Pinpoint the cell where the given text exists, returning its (X, Y) midpoint coordinate. 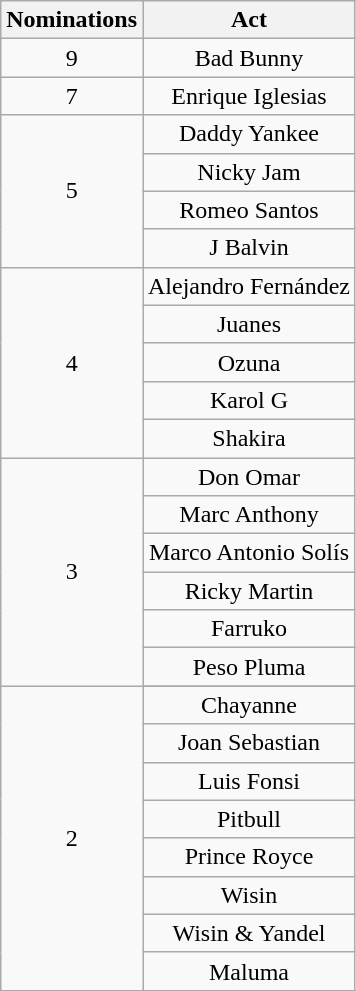
Daddy Yankee (248, 134)
3 (72, 572)
Joan Sebastian (248, 743)
Marco Antonio Solís (248, 553)
Maluma (248, 971)
Romeo Santos (248, 210)
Nominations (72, 20)
Prince Royce (248, 857)
5 (72, 191)
9 (72, 58)
Peso Pluma (248, 667)
Enrique Iglesias (248, 96)
Ozuna (248, 362)
Alejandro Fernández (248, 286)
Don Omar (248, 477)
Act (248, 20)
Ricky Martin (248, 591)
7 (72, 96)
Marc Anthony (248, 515)
Wisin (248, 895)
Bad Bunny (248, 58)
Pitbull (248, 819)
Nicky Jam (248, 172)
4 (72, 362)
2 (72, 838)
Luis Fonsi (248, 781)
Shakira (248, 438)
Chayanne (248, 705)
Karol G (248, 400)
Wisin & Yandel (248, 933)
Farruko (248, 629)
J Balvin (248, 248)
Juanes (248, 324)
